Extract the [X, Y] coordinate from the center of the cell holding the provided text.  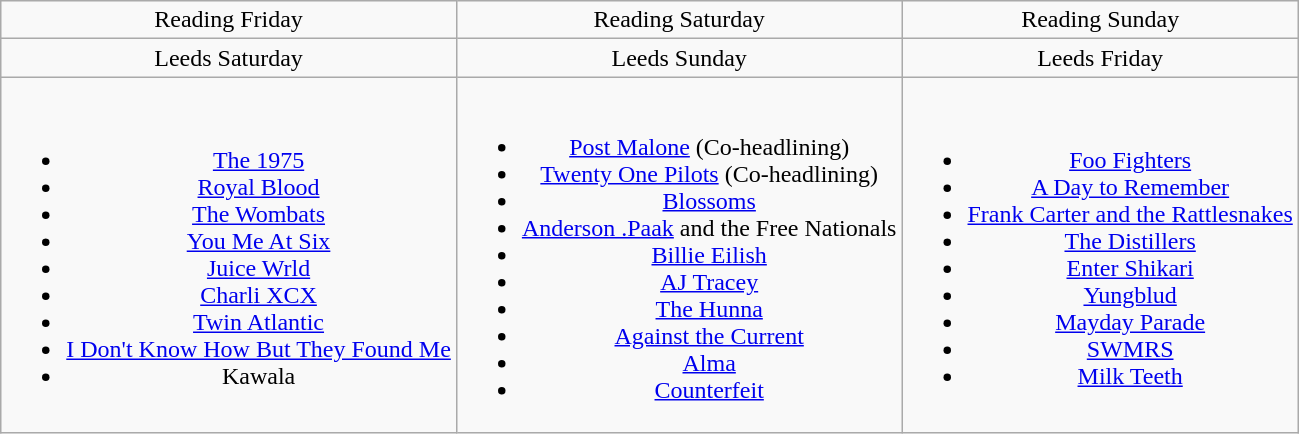
Reading Saturday [679, 20]
The 1975Royal BloodThe WombatsYou Me At SixJuice WrldCharli XCXTwin AtlanticI Don't Know How But They Found MeKawala [229, 255]
Leeds Saturday [229, 58]
Foo FightersA Day to RememberFrank Carter and the RattlesnakesThe DistillersEnter ShikariYungbludMayday ParadeSWMRSMilk Teeth [1100, 255]
Leeds Sunday [679, 58]
Reading Sunday [1100, 20]
Leeds Friday [1100, 58]
Reading Friday [229, 20]
